Detect which cell encompasses the target text, then output its (x, y) center coordinate. 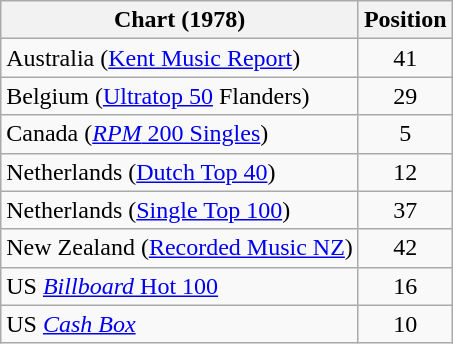
10 (405, 324)
5 (405, 134)
Position (405, 20)
12 (405, 172)
US Billboard Hot 100 (180, 286)
US Cash Box (180, 324)
Netherlands (Single Top 100) (180, 210)
29 (405, 96)
Australia (Kent Music Report) (180, 58)
37 (405, 210)
Canada (RPM 200 Singles) (180, 134)
Belgium (Ultratop 50 Flanders) (180, 96)
Netherlands (Dutch Top 40) (180, 172)
Chart (1978) (180, 20)
41 (405, 58)
16 (405, 286)
New Zealand (Recorded Music NZ) (180, 248)
42 (405, 248)
